Extract the [X, Y] coordinate from the center of the cell holding the provided text.  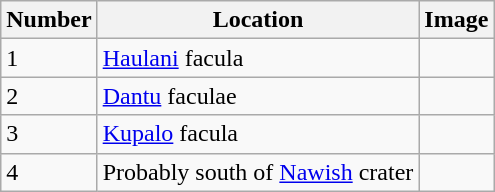
Haulani facula [258, 58]
Number [49, 20]
3 [49, 134]
4 [49, 172]
Location [258, 20]
Image [456, 20]
1 [49, 58]
2 [49, 96]
Kupalo facula [258, 134]
Dantu faculae [258, 96]
Probably south of Nawish crater [258, 172]
